Return (x, y) of the center of cell containing provided text 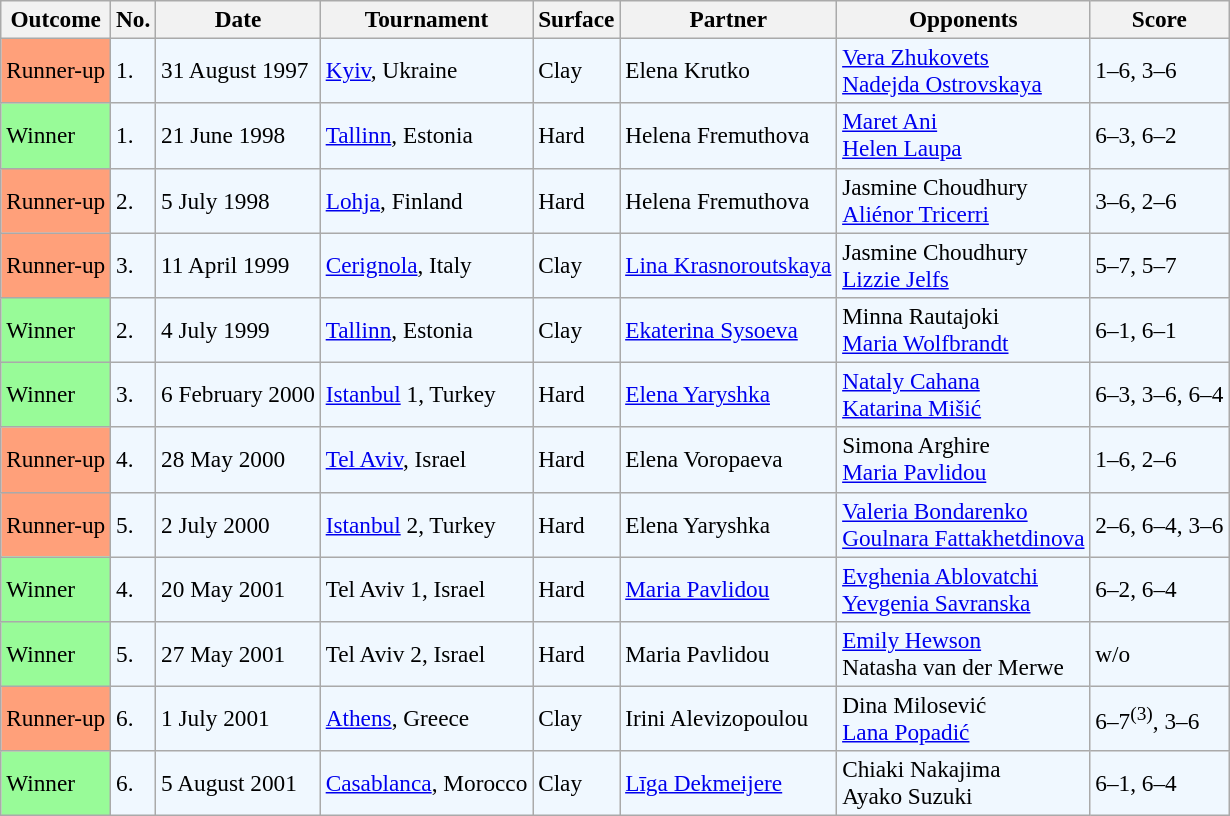
1 July 2001 (238, 718)
Tel Aviv, Israel (426, 460)
5 August 2001 (238, 784)
3–6, 2–6 (1160, 200)
Partner (728, 19)
Tel Aviv 1, Israel (426, 588)
Surface (576, 19)
Evghenia Ablovatchi Yevgenia Savranska (964, 588)
27 May 2001 (238, 654)
Athens, Greece (426, 718)
Emily Hewson Natasha van der Merwe (964, 654)
Vera Zhukovets Nadejda Ostrovskaya (964, 70)
Kyiv, Ukraine (426, 70)
w/o (1160, 654)
Chiaki Nakajima Ayako Suzuki (964, 784)
Lohja, Finland (426, 200)
6–3, 6–2 (1160, 136)
Jasmine Choudhury Aliénor Tricerri (964, 200)
Elena Krutko (728, 70)
Score (1160, 19)
Dina Milosević Lana Popadić (964, 718)
Valeria Bondarenko Goulnara Fattakhetdinova (964, 524)
Minna Rautajoki Maria Wolfbrandt (964, 330)
Date (238, 19)
21 June 1998 (238, 136)
4 July 1999 (238, 330)
Casablanca, Morocco (426, 784)
Elena Voropaeva (728, 460)
6–3, 3–6, 6–4 (1160, 394)
Istanbul 2, Turkey (426, 524)
Maret Ani Helen Laupa (964, 136)
2 July 2000 (238, 524)
Outcome (56, 19)
Nataly Cahana Katarina Mišić (964, 394)
1–6, 3–6 (1160, 70)
Tournament (426, 19)
Simona Arghire Maria Pavlidou (964, 460)
2–6, 6–4, 3–6 (1160, 524)
Jasmine Choudhury Lizzie Jelfs (964, 264)
Opponents (964, 19)
Tel Aviv 2, Israel (426, 654)
Cerignola, Italy (426, 264)
6–1, 6–4 (1160, 784)
Līga Dekmeijere (728, 784)
6–1, 6–1 (1160, 330)
6 February 2000 (238, 394)
11 April 1999 (238, 264)
Lina Krasnoroutskaya (728, 264)
1–6, 2–6 (1160, 460)
5–7, 5–7 (1160, 264)
28 May 2000 (238, 460)
5 July 1998 (238, 200)
No. (134, 19)
Istanbul 1, Turkey (426, 394)
6–2, 6–4 (1160, 588)
20 May 2001 (238, 588)
31 August 1997 (238, 70)
Irini Alevizopoulou (728, 718)
6–7(3), 3–6 (1160, 718)
Ekaterina Sysoeva (728, 330)
